Output the [X, Y] coordinate of the center of the cell containing the given text.  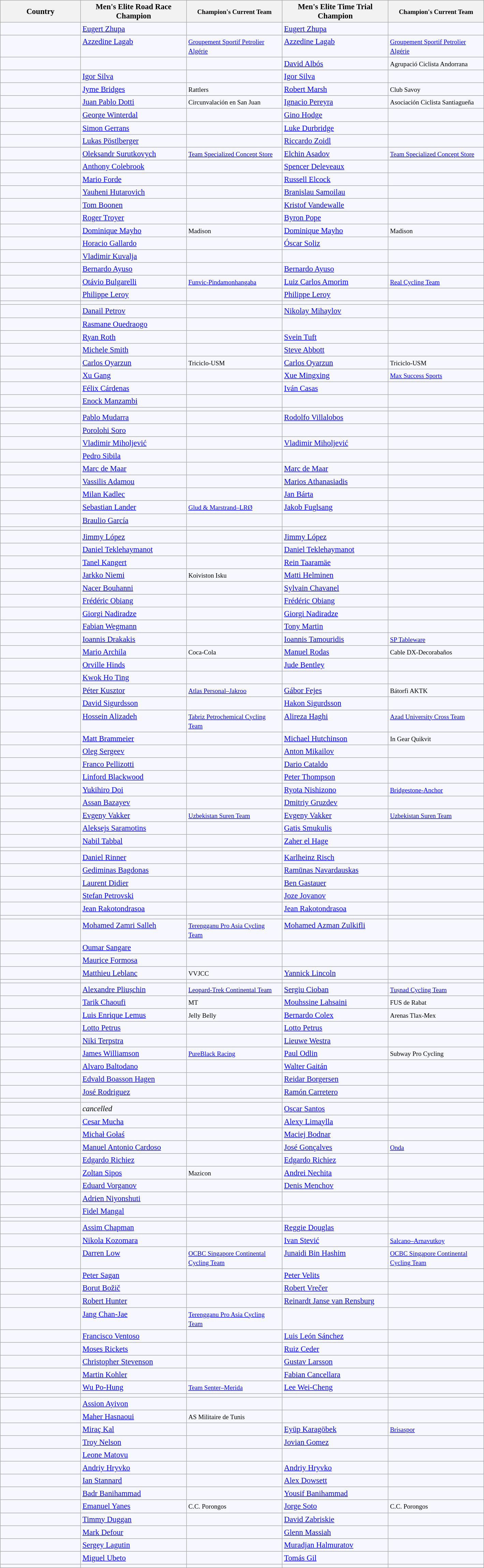
Oumar Sangare [134, 947]
Oleksandr Surutkovych [134, 154]
Fabian Wegmann [134, 626]
Luis León Sánchez [336, 1336]
Maher Hasnaoui [134, 1416]
Fabian Cancellara [336, 1374]
Leone Matovu [134, 1455]
Russell Elcock [336, 179]
AS Militaire de Tunis [235, 1416]
Andrei Nechita [336, 1173]
Bátorfi AKTK [436, 691]
Marios Athanasiadis [336, 482]
Jang Chan-Jae [134, 1318]
Kwok Ho Ting [134, 678]
Stefan Petrovski [134, 896]
Brisaspor [436, 1429]
Assion Ayivon [134, 1404]
Aleksejs Saramotins [134, 828]
Moses Rickets [134, 1349]
Bernardo Colex [336, 1015]
Denis Menchov [336, 1186]
Vladimir Kuvalja [134, 256]
Funvic-Pindamonhangaba [235, 282]
Roger Troyer [134, 218]
SP Tableware [436, 639]
Team Senter–Merida [235, 1387]
Reinardt Janse van Rensburg [336, 1301]
Ben Gastauer [336, 883]
George Winterdal [134, 115]
Ramón Carretero [336, 1092]
Pedro Sibila [134, 456]
Mazicon [235, 1173]
José Rodriguez [134, 1092]
Sergey Lagutin [134, 1545]
Porolohi Soro [134, 430]
Club Savoy [436, 89]
Salcano–Arnavutkoy [436, 1241]
Men's Elite Road Race Champion [134, 12]
Darren Low [134, 1258]
Lieuwe Westra [336, 1041]
Jorge Soto [336, 1507]
Riccardo Zoidl [336, 141]
FUS de Rabat [436, 1002]
Gábor Fejes [336, 691]
Leopard-Trek Continental Team [235, 989]
Byron Pope [336, 218]
David Zabriskie [336, 1519]
James Williamson [134, 1054]
VVJCC [235, 973]
Simon Gerrans [134, 128]
Matt Brammeier [134, 738]
Christopher Stevenson [134, 1361]
Koiviston Isku [235, 575]
Maurice Formosa [134, 960]
Gustav Larsson [336, 1361]
Cesar Mucha [134, 1121]
Pablo Mudarra [134, 418]
Onda [436, 1147]
Reggie Douglas [336, 1228]
Tanel Kangert [134, 562]
Ioannis Tamouridis [336, 639]
Ryan Roth [134, 337]
Ruiz Ceder [336, 1349]
Maciej Bodnar [336, 1134]
Robert Vrečer [336, 1288]
Reidar Borgersen [336, 1079]
Glud & Marstrand–LRØ [235, 507]
Dmitriy Gruzdev [336, 803]
Nikola Kozomara [134, 1241]
Robert Marsh [336, 89]
Tarik Chaoufi [134, 1002]
Tușnad Cycling Team [436, 989]
Jan Bárta [336, 495]
Arenas Tlax-Mex [436, 1015]
Mario Archila [134, 652]
PureBlack Racing [235, 1054]
Vassilis Adamou [134, 482]
Jelly Belly [235, 1015]
Danail Petrov [134, 311]
Men's Elite Time Trial Champion [336, 12]
Ivan Stević [336, 1241]
Gatis Smukulis [336, 828]
Real Cycling Team [436, 282]
Elchin Asadov [336, 154]
Gino Hodge [336, 115]
Martin Kohler [134, 1374]
Tony Martin [336, 626]
Luke Durbridge [336, 128]
Milan Kadlec [134, 495]
Félix Cárdenas [134, 388]
Oleg Sergeev [134, 751]
Orville Hinds [134, 665]
Edvald Boasson Hagen [134, 1079]
Miraç Kal [134, 1429]
Rasmane Ouedraogo [134, 324]
Nabil Tabbal [134, 841]
Jude Bentley [336, 665]
Zaher el Hage [336, 841]
Atlas Personal–Jakroo [235, 691]
Anthony Colebrook [134, 166]
Anton Mikailov [336, 751]
Iván Casas [336, 388]
Jarkko Niemi [134, 575]
Ioannis Drakakis [134, 639]
Peter Sagan [134, 1275]
Peter Velits [336, 1275]
Xu Gang [134, 376]
Francisco Ventoso [134, 1336]
Yukihiro Doi [134, 790]
Rodolfo Villalobos [336, 418]
Juan Pablo Dotti [134, 102]
Steve Abbott [336, 350]
Jyme Bridges [134, 89]
Tomás Gil [336, 1558]
Ramūnas Navardauskas [336, 870]
Circunvalación en San Juan [235, 102]
Xue Mingxing [336, 376]
Peter Thompson [336, 777]
Linford Blackwood [134, 777]
Bridgestone-Anchor [436, 790]
David Sigurdsson [134, 704]
Kristof Vandewalle [336, 205]
Tabriz Petrochemical Cycling Team [235, 721]
Assan Bazayev [134, 803]
Mohamed Zamri Salleh [134, 930]
Paul Odlin [336, 1054]
Max Success Sports [436, 376]
Branislau Samoilau [336, 192]
MT [235, 1002]
Svein Tuft [336, 337]
Coca-Cola [235, 652]
Yauheni Hutarovich [134, 192]
Troy Nelson [134, 1442]
Alex Dowsett [336, 1481]
Joze Jovanov [336, 896]
Wu Po-Hung [134, 1387]
Ignacio Pereyra [336, 102]
Jovian Gomez [336, 1442]
Alexy Limaylla [336, 1121]
Walter Gaitán [336, 1066]
Adrien Niyonshuti [134, 1198]
Azad University Cross Team [436, 721]
Cable DX-Decorabaños [436, 652]
Manuel Rodas [336, 652]
Ryota Nishizono [336, 790]
Agrupació Ciclista Andorrana [436, 64]
Hossein Alizadeh [134, 721]
Mouhssine Lahsaini [336, 1002]
Subway Pro Cycling [436, 1054]
Gediminas Bagdonas [134, 870]
Manuel Antonio Cardoso [134, 1147]
Glenn Massiah [336, 1532]
Mark Defour [134, 1532]
Eduard Vorganov [134, 1186]
Fidel Mangal [134, 1211]
Lukas Pöstlberger [134, 141]
Matthieu Leblanc [134, 973]
Enock Manzambi [134, 401]
Sylvain Chavanel [336, 588]
Ian Stannard [134, 1481]
David Albós [336, 64]
Rattlers [235, 89]
Luis Enrique Lemus [134, 1015]
Karlheinz Risch [336, 858]
Junaidi Bin Hashim [336, 1258]
Assim Chapman [134, 1228]
Spencer Deleveaux [336, 166]
Alireza Haghi [336, 721]
Nikolay Mihaylov [336, 311]
Óscar Soliz [336, 243]
Dario Cataldo [336, 764]
Nacer Bouhanni [134, 588]
Braulio García [134, 520]
Hakon Sigurdsson [336, 704]
Niki Terpstra [134, 1041]
Péter Kusztor [134, 691]
Eyüp Karagöbek [336, 1429]
Badr Banihammad [134, 1494]
Matti Helminen [336, 575]
Lee Wei-Cheng [336, 1387]
Sebastian Lander [134, 507]
Tom Boonen [134, 205]
Michał Gołaś [134, 1134]
Michael Hutchinson [336, 738]
Alvaro Baltodano [134, 1066]
cancelled [134, 1108]
Borut Božič [134, 1288]
Emanuel Yanes [134, 1507]
Zoltan Sipos [134, 1173]
Alexandre Pliușchin [134, 989]
Miguel Ubeto [134, 1558]
Daniel Rinner [134, 858]
Sergiu Cioban [336, 989]
Mohamed Azman Zulkifli [336, 930]
José Gonçalves [336, 1147]
Mario Forde [134, 179]
Jakob Fuglsang [336, 507]
Rein Taaramäe [336, 562]
Oscar Santos [336, 1108]
Michele Smith [134, 350]
Yannick Lincoln [336, 973]
Luiz Carlos Amorim [336, 282]
Timmy Duggan [134, 1519]
In Gear Quikvit [436, 738]
Country [41, 12]
Yousif Banihammad [336, 1494]
Robert Hunter [134, 1301]
Franco Pellizotti [134, 764]
Laurent Didier [134, 883]
Horacio Gallardo [134, 243]
Asociación Ciclista Santiagueña [436, 102]
Muradjan Halmuratov [336, 1545]
Otávio Bulgarelli [134, 282]
